Extract the (x, y) coordinate from the center of the cell holding the provided text.  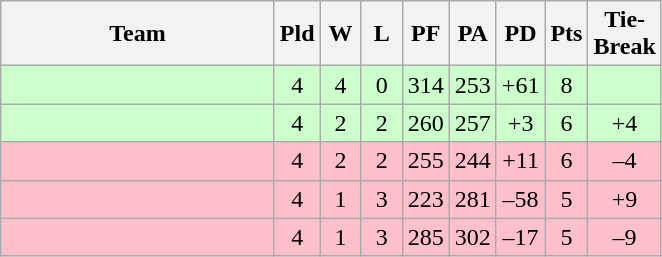
+11 (520, 161)
–17 (520, 237)
257 (472, 123)
+9 (624, 199)
–58 (520, 199)
PF (426, 34)
260 (426, 123)
PD (520, 34)
285 (426, 237)
8 (566, 85)
253 (472, 85)
244 (472, 161)
W (340, 34)
281 (472, 199)
–9 (624, 237)
+4 (624, 123)
Team (138, 34)
+3 (520, 123)
255 (426, 161)
223 (426, 199)
+61 (520, 85)
Pts (566, 34)
PA (472, 34)
L (382, 34)
–4 (624, 161)
Tie-Break (624, 34)
0 (382, 85)
Pld (297, 34)
302 (472, 237)
314 (426, 85)
